Return the [X, Y] coordinate for the center point of the cell that contains the specified text.  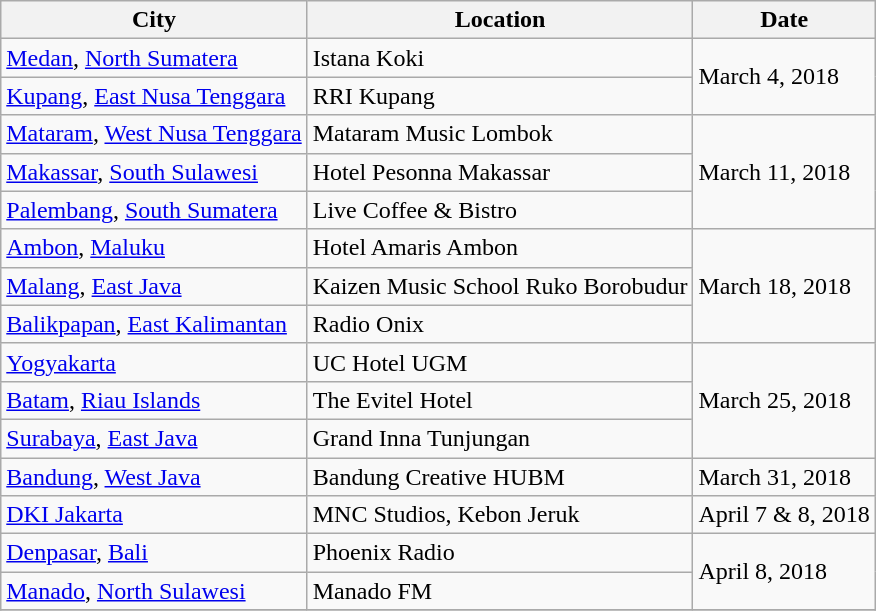
Istana Koki [500, 58]
March 4, 2018 [784, 77]
Bandung, West Java [154, 477]
March 31, 2018 [784, 477]
Manado FM [500, 591]
March 18, 2018 [784, 286]
Date [784, 20]
Surabaya, East Java [154, 438]
April 7 & 8, 2018 [784, 515]
Phoenix Radio [500, 553]
Palembang, South Sumatera [154, 210]
Bandung Creative HUBM [500, 477]
Kupang, East Nusa Tenggara [154, 96]
RRI Kupang [500, 96]
DKI Jakarta [154, 515]
Makassar, South Sulawesi [154, 172]
Live Coffee & Bistro [500, 210]
Ambon, Maluku [154, 248]
City [154, 20]
Medan, North Sumatera [154, 58]
Yogyakarta [154, 362]
Hotel Pesonna Makassar [500, 172]
March 25, 2018 [784, 400]
Mataram, West Nusa Tenggara [154, 134]
April 8, 2018 [784, 572]
UC Hotel UGM [500, 362]
Kaizen Music School Ruko Borobudur [500, 286]
Location [500, 20]
Denpasar, Bali [154, 553]
March 11, 2018 [784, 172]
Hotel Amaris Ambon [500, 248]
Radio Onix [500, 324]
Malang, East Java [154, 286]
The Evitel Hotel [500, 400]
Manado, North Sulawesi [154, 591]
Balikpapan, East Kalimantan [154, 324]
Mataram Music Lombok [500, 134]
Batam, Riau Islands [154, 400]
Grand Inna Tunjungan [500, 438]
MNC Studios, Kebon Jeruk [500, 515]
